Search for the cell housing the specified text and yield its (X, Y) center coordinate. 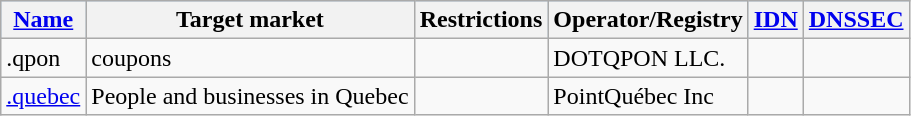
DNSSEC (856, 20)
Restrictions (481, 20)
.quebec (44, 96)
People and businesses in Quebec (250, 96)
coupons (250, 58)
PointQuébec Inc (648, 96)
Name (44, 20)
IDN (776, 20)
Target market (250, 20)
.qpon (44, 58)
DOTQPON LLC. (648, 58)
Operator/Registry (648, 20)
